Return the [x, y] coordinate for the center point of the cell that contains the specified text.  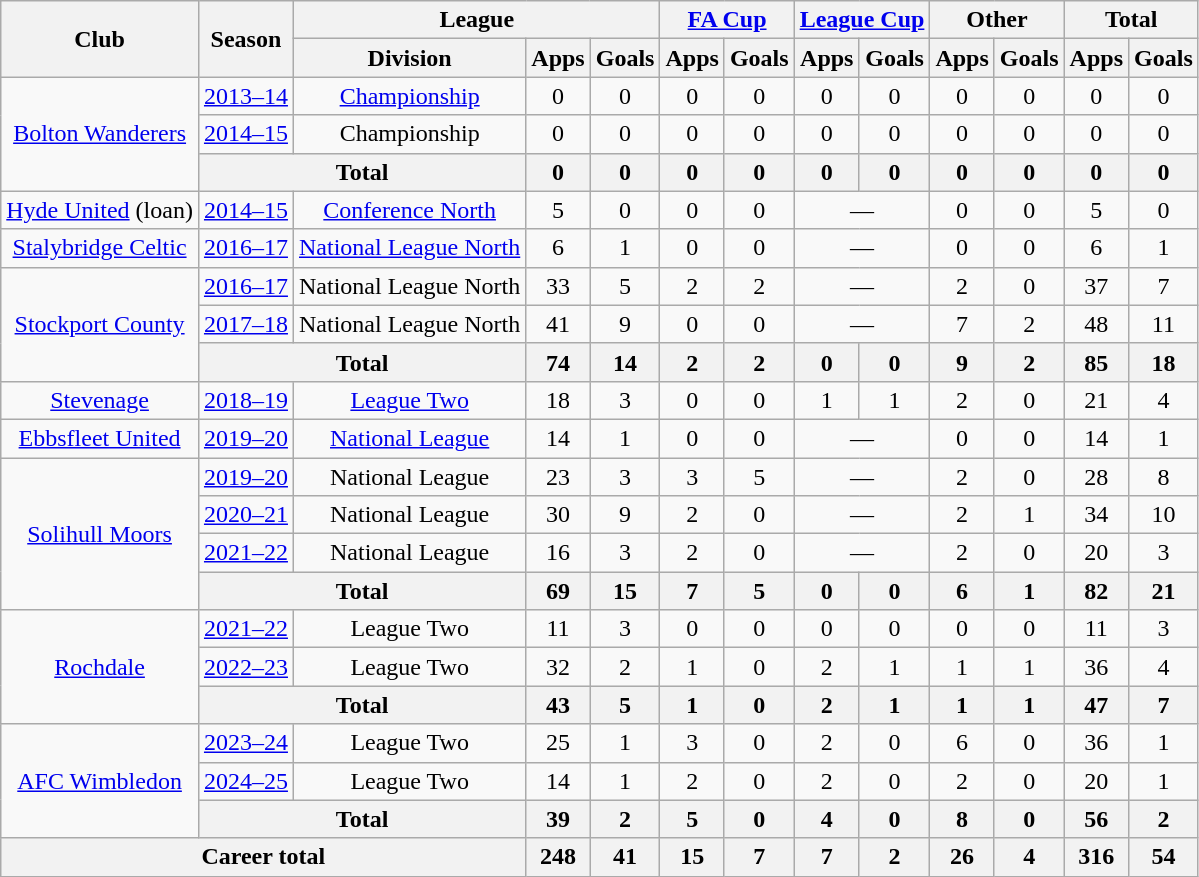
Conference North [409, 210]
316 [1096, 857]
Bolton Wanderers [100, 134]
2022–23 [246, 667]
32 [558, 667]
Ebbsfleet United [100, 438]
37 [1096, 286]
28 [1096, 477]
10 [1164, 515]
Stockport County [100, 324]
Rochdale [100, 667]
16 [558, 553]
23 [558, 477]
2013–14 [246, 96]
Season [246, 39]
43 [558, 705]
69 [558, 591]
League Cup [862, 20]
Stevenage [100, 400]
Hyde United (loan) [100, 210]
Stalybridge Celtic [100, 248]
FA Cup [727, 20]
League [476, 20]
74 [558, 362]
39 [558, 819]
2017–18 [246, 324]
Other [997, 20]
33 [558, 286]
26 [962, 857]
30 [558, 515]
Career total [264, 857]
248 [558, 857]
2020–21 [246, 515]
2023–24 [246, 743]
56 [1096, 819]
Solihull Moors [100, 534]
AFC Wimbledon [100, 781]
47 [1096, 705]
2018–19 [246, 400]
82 [1096, 591]
25 [558, 743]
2024–25 [246, 781]
Club [100, 39]
85 [1096, 362]
34 [1096, 515]
48 [1096, 324]
54 [1164, 857]
Division [409, 58]
